Provide the (X, Y) coordinate of the cell's center where the given text is located.  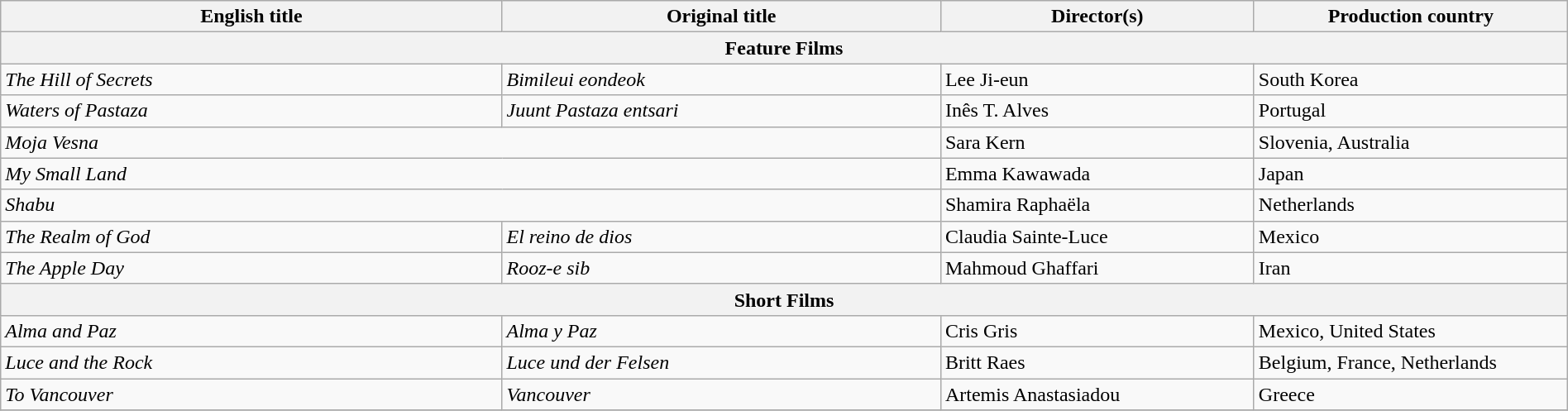
Inês T. Alves (1097, 111)
Shabu (471, 205)
Cris Gris (1097, 331)
Netherlands (1411, 205)
The Apple Day (251, 268)
Rooz-e sib (721, 268)
Production country (1411, 17)
Artemis Anastasiadou (1097, 394)
South Korea (1411, 79)
El reino de dios (721, 237)
Britt Raes (1097, 362)
Slovenia, Australia (1411, 142)
To Vancouver (251, 394)
Original title (721, 17)
Juunt Pastaza entsari (721, 111)
Iran (1411, 268)
Greece (1411, 394)
Luce und der Felsen (721, 362)
Mexico, United States (1411, 331)
Director(s) (1097, 17)
The Hill of Secrets (251, 79)
Moja Vesna (471, 142)
Japan (1411, 174)
Shamira Raphaëla (1097, 205)
Sara Kern (1097, 142)
The Realm of God (251, 237)
Bimileui eondeok (721, 79)
My Small Land (471, 174)
Emma Kawawada (1097, 174)
Alma and Paz (251, 331)
Portugal (1411, 111)
Mahmoud Ghaffari (1097, 268)
English title (251, 17)
Luce and the Rock (251, 362)
Waters of Pastaza (251, 111)
Claudia Sainte-Luce (1097, 237)
Alma y Paz (721, 331)
Short Films (784, 299)
Feature Films (784, 48)
Mexico (1411, 237)
Vancouver (721, 394)
Lee Ji-eun (1097, 79)
Belgium, France, Netherlands (1411, 362)
